Scan for the cell matching the given text and deliver its [x, y] coordinate at center. 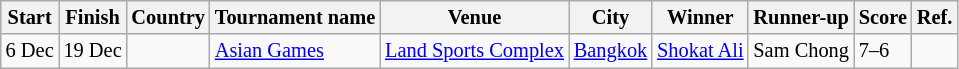
Country [168, 17]
Shokat Ali [700, 51]
Sam Chong [800, 51]
Ref. [934, 17]
Land Sports Complex [474, 51]
City [610, 17]
Tournament name [295, 17]
19 Dec [93, 51]
7–6 [883, 51]
Start [30, 17]
Runner-up [800, 17]
Asian Games [295, 51]
Score [883, 17]
Finish [93, 17]
Bangkok [610, 51]
Venue [474, 17]
Winner [700, 17]
6 Dec [30, 51]
